Extract the (x, y) coordinate from the center of the cell holding the provided text.  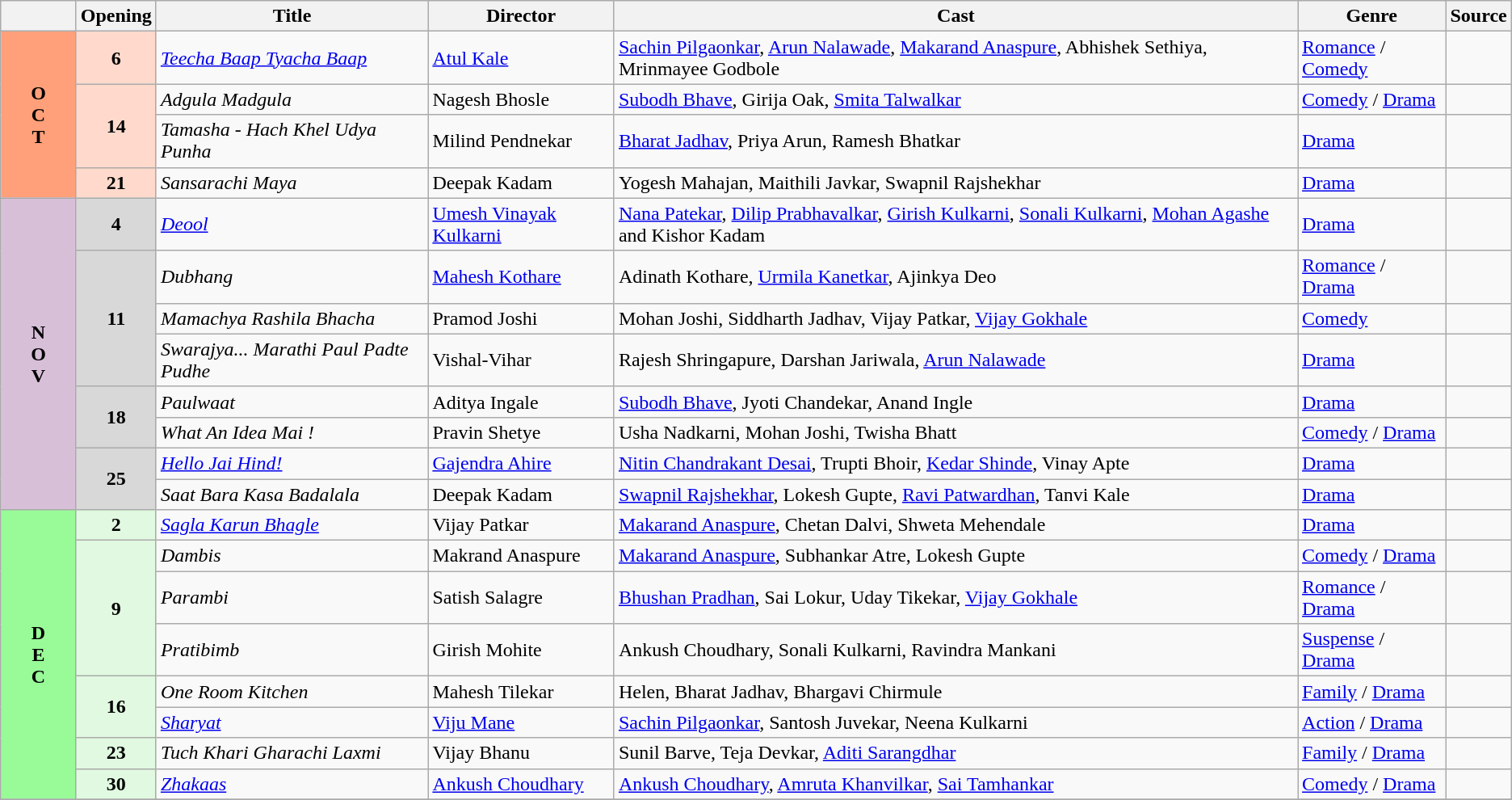
Zhakaas (292, 784)
23 (116, 753)
Paulwaat (292, 402)
Ankush Choudhary (522, 784)
Sagla Karun Bhagle (292, 525)
Opening (116, 16)
16 (116, 707)
Tuch Khari Gharachi Laxmi (292, 753)
Ankush Choudhary, Sonali Kulkarni, Ravindra Mankani (955, 650)
21 (116, 183)
Mohan Joshi, Siddharth Jadhav, Vijay Patkar, Vijay Gokhale (955, 318)
Girish Mohite (522, 650)
Pramod Joshi (522, 318)
NOV (39, 354)
Swarajya... Marathi Paul Padte Pudhe (292, 360)
Milind Pendnekar (522, 141)
Swapnil Rajshekhar, Lokesh Gupte, Ravi Patwardhan, Tanvi Kale (955, 494)
Deool (292, 225)
One Room Kitchen (292, 692)
Subodh Bhave, Girija Oak, Smita Talwalkar (955, 99)
Yogesh Mahajan, Maithili Javkar, Swapnil Rajshekhar (955, 183)
Saat Bara Kasa Badalala (292, 494)
Helen, Bharat Jadhav, Bhargavi Chirmule (955, 692)
Nitin Chandrakant Desai, Trupti Bhoir, Kedar Shinde, Vinay Apte (955, 463)
Title (292, 16)
Adinath Kothare, Urmila Kanetkar, Ajinkya Deo (955, 276)
2 (116, 525)
Aditya Ingale (522, 402)
DEC (39, 655)
Makarand Anaspure, Chetan Dalvi, Shweta Mehendale (955, 525)
18 (116, 417)
9 (116, 608)
Makarand Anaspure, Subhankar Atre, Lokesh Gupte (955, 556)
Vijay Patkar (522, 525)
25 (116, 478)
What An Idea Mai ! (292, 432)
Mahesh Tilekar (522, 692)
Pratibimb (292, 650)
Adgula Madgula (292, 99)
Makrand Anaspure (522, 556)
Satish Salagre (522, 598)
Teecha Baap Tyacha Baap (292, 58)
Bhushan Pradhan, Sai Lokur, Uday Tikekar, Vijay Gokhale (955, 598)
Tamasha - Hach Khel Udya Punha (292, 141)
Pravin Shetye (522, 432)
Viju Mane (522, 722)
4 (116, 225)
Mahesh Kothare (522, 276)
Director (522, 16)
Parambi (292, 598)
Vishal-Vihar (522, 360)
Cast (955, 16)
Sansarachi Maya (292, 183)
Suspense / Drama (1371, 650)
Ankush Choudhary, Amruta Khanvilkar, Sai Tamhankar (955, 784)
Nana Patekar, Dilip Prabhavalkar, Girish Kulkarni, Sonali Kulkarni, Mohan Agashe and Kishor Kadam (955, 225)
Dubhang (292, 276)
Usha Nadkarni, Mohan Joshi, Twisha Bhatt (955, 432)
Sachin Pilgaonkar, Arun Nalawade, Makarand Anaspure, Abhishek Sethiya, Mrinmayee Godbole (955, 58)
Source (1478, 16)
Rajesh Shringapure, Darshan Jariwala, Arun Nalawade (955, 360)
OCT (39, 115)
Sunil Barve, Teja Devkar, Aditi Sarangdhar (955, 753)
Romance / Comedy (1371, 58)
Hello Jai Hind! (292, 463)
Sachin Pilgaonkar, Santosh Juvekar, Neena Kulkarni (955, 722)
14 (116, 126)
Atul Kale (522, 58)
Genre (1371, 16)
30 (116, 784)
Dambis (292, 556)
Vijay Bhanu (522, 753)
6 (116, 58)
Sharyat (292, 722)
Subodh Bhave, Jyoti Chandekar, Anand Ingle (955, 402)
Bharat Jadhav, Priya Arun, Ramesh Bhatkar (955, 141)
Comedy (1371, 318)
11 (116, 318)
Mamachya Rashila Bhacha (292, 318)
Gajendra Ahire (522, 463)
Umesh Vinayak Kulkarni (522, 225)
Nagesh Bhosle (522, 99)
Action / Drama (1371, 722)
